Identify which cell holds the provided text, then report its [x, y] central coordinate. 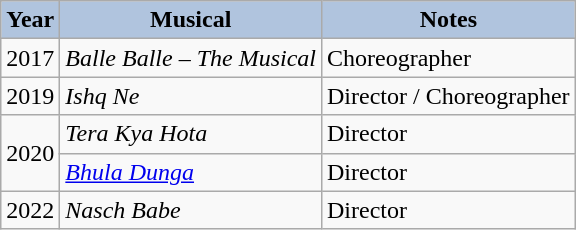
2022 [30, 210]
Ishq Ne [191, 96]
Balle Balle – The Musical [191, 58]
Bhula Dunga [191, 172]
Tera Kya Hota [191, 134]
Year [30, 20]
2017 [30, 58]
Director / Choreographer [448, 96]
Notes [448, 20]
Choreographer [448, 58]
Musical [191, 20]
2020 [30, 153]
Nasch Babe [191, 210]
2019 [30, 96]
